Identify which cell holds the provided text, then report its [x, y] central coordinate. 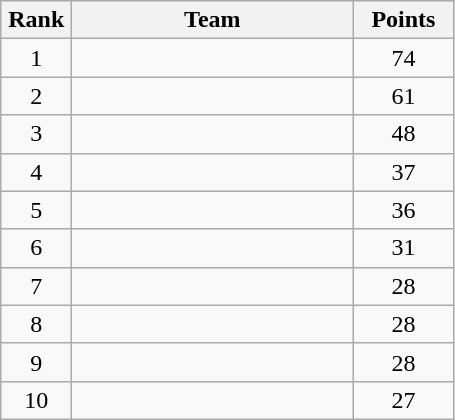
31 [404, 248]
6 [36, 248]
3 [36, 134]
9 [36, 362]
61 [404, 96]
74 [404, 58]
Team [212, 20]
Points [404, 20]
8 [36, 324]
7 [36, 286]
5 [36, 210]
4 [36, 172]
27 [404, 400]
37 [404, 172]
36 [404, 210]
1 [36, 58]
10 [36, 400]
48 [404, 134]
2 [36, 96]
Rank [36, 20]
